For the text-containing cell, return its midpoint in [x, y] coordinate format. 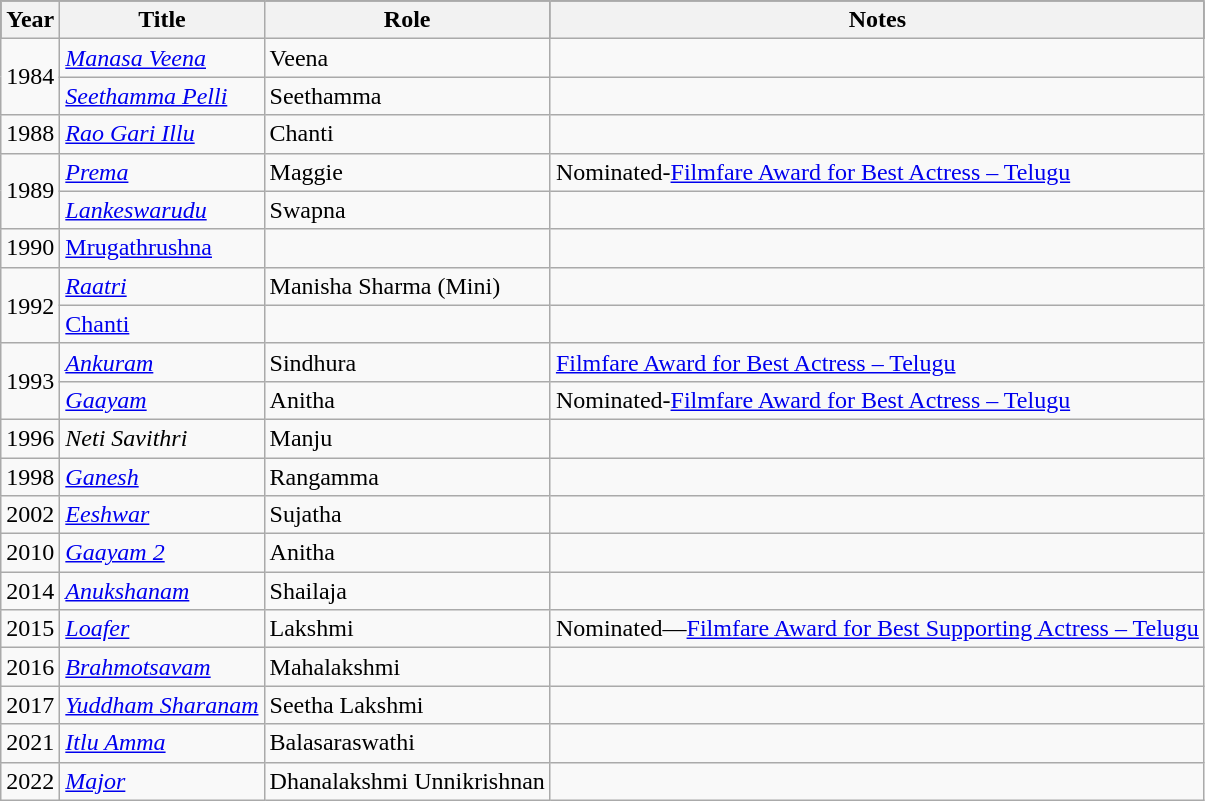
1996 [30, 438]
2010 [30, 553]
1998 [30, 477]
Itlu Amma [162, 743]
1990 [30, 248]
Title [162, 20]
2014 [30, 591]
Dhanalakshmi Unnikrishnan [407, 781]
Loafer [162, 629]
Lankeswarudu [162, 210]
Role [407, 20]
2002 [30, 515]
Yuddham Sharanam [162, 705]
Mrugathrushna [162, 248]
Gaayam 2 [162, 553]
Seetha Lakshmi [407, 705]
Sujatha [407, 515]
Maggie [407, 172]
Rao Gari Illu [162, 134]
1993 [30, 381]
Filmfare Award for Best Actress – Telugu [877, 362]
Brahmotsavam [162, 667]
Rangamma [407, 477]
Mahalakshmi [407, 667]
Prema [162, 172]
Raatri [162, 286]
1992 [30, 305]
Major [162, 781]
Anukshanam [162, 591]
Shailaja [407, 591]
2015 [30, 629]
2016 [30, 667]
2022 [30, 781]
Seethamma [407, 96]
1989 [30, 191]
Ankuram [162, 362]
Neti Savithri [162, 438]
Sindhura [407, 362]
Lakshmi [407, 629]
Veena [407, 58]
2021 [30, 743]
1984 [30, 77]
Manju [407, 438]
Notes [877, 20]
Ganesh [162, 477]
2017 [30, 705]
Seethamma Pelli [162, 96]
Swapna [407, 210]
Nominated—Filmfare Award for Best Supporting Actress – Telugu [877, 629]
Year [30, 20]
Gaayam [162, 400]
Eeshwar [162, 515]
Balasaraswathi [407, 743]
Manisha Sharma (Mini) [407, 286]
1988 [30, 134]
Manasa Veena [162, 58]
